Output the (x, y) coordinate of the center of the cell containing the given text.  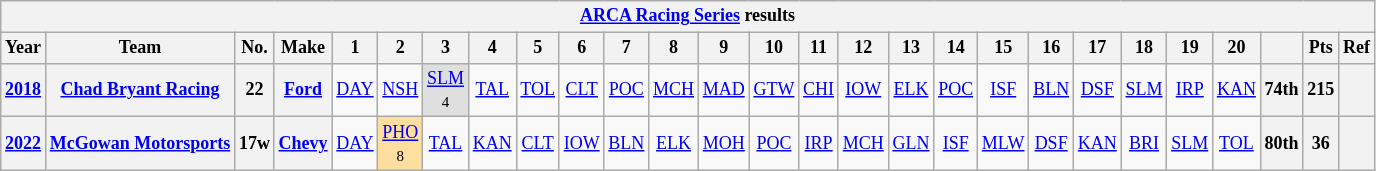
18 (1144, 48)
13 (911, 48)
Year (24, 48)
1 (355, 48)
Ford (303, 90)
74th (1282, 90)
7 (626, 48)
McGowan Motorsports (140, 144)
9 (724, 48)
11 (819, 48)
No. (255, 48)
MAD (724, 90)
2018 (24, 90)
16 (1052, 48)
ARCA Racing Series results (688, 16)
PHO8 (400, 144)
19 (1190, 48)
NSH (400, 90)
2022 (24, 144)
80th (1282, 144)
Ref (1357, 48)
17w (255, 144)
8 (674, 48)
5 (538, 48)
MLW (1002, 144)
10 (774, 48)
Chad Bryant Racing (140, 90)
215 (1321, 90)
MOH (724, 144)
BRI (1144, 144)
SLM4 (446, 90)
3 (446, 48)
GLN (911, 144)
20 (1237, 48)
22 (255, 90)
4 (492, 48)
6 (582, 48)
36 (1321, 144)
17 (1097, 48)
15 (1002, 48)
CHI (819, 90)
Pts (1321, 48)
Team (140, 48)
Chevy (303, 144)
14 (956, 48)
Make (303, 48)
12 (863, 48)
2 (400, 48)
GTW (774, 90)
